Return [X, Y] of the center of cell containing provided text 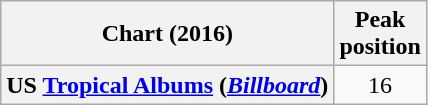
Peakposition [380, 34]
16 [380, 85]
Chart (2016) [168, 34]
US Tropical Albums (Billboard) [168, 85]
